Output the [x, y] coordinate of the center of the cell containing the given text.  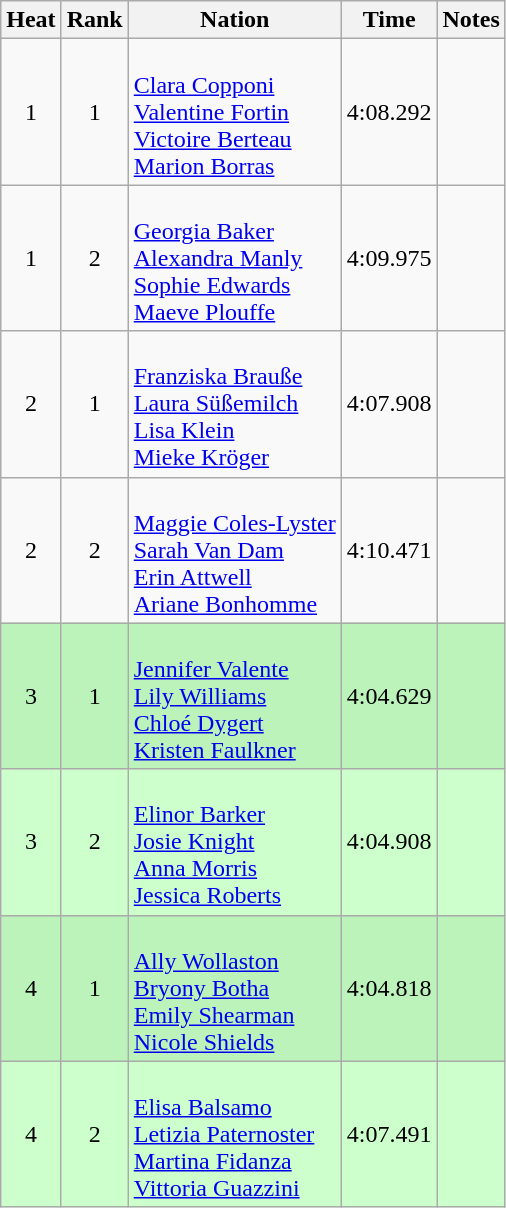
Jennifer ValenteLily WilliamsChloé DygertKristen Faulkner [234, 696]
Georgia BakerAlexandra ManlySophie EdwardsMaeve Plouffe [234, 258]
4:08.292 [389, 112]
4:04.908 [389, 842]
4:09.975 [389, 258]
Nation [234, 20]
4:07.491 [389, 1134]
Rank [94, 20]
4:04.818 [389, 988]
Ally WollastonBryony BothaEmily ShearmanNicole Shields [234, 988]
Time [389, 20]
Maggie Coles-LysterSarah Van DamErin AttwellAriane Bonhomme [234, 550]
Franziska BraußeLaura SüßemilchLisa KleinMieke Kröger [234, 404]
Elisa BalsamoLetizia PaternosterMartina FidanzaVittoria Guazzini [234, 1134]
Elinor BarkerJosie KnightAnna MorrisJessica Roberts [234, 842]
Clara CopponiValentine FortinVictoire BerteauMarion Borras [234, 112]
Notes [471, 20]
Heat [31, 20]
4:10.471 [389, 550]
4:04.629 [389, 696]
4:07.908 [389, 404]
